Return (X, Y) of the center of cell containing provided text 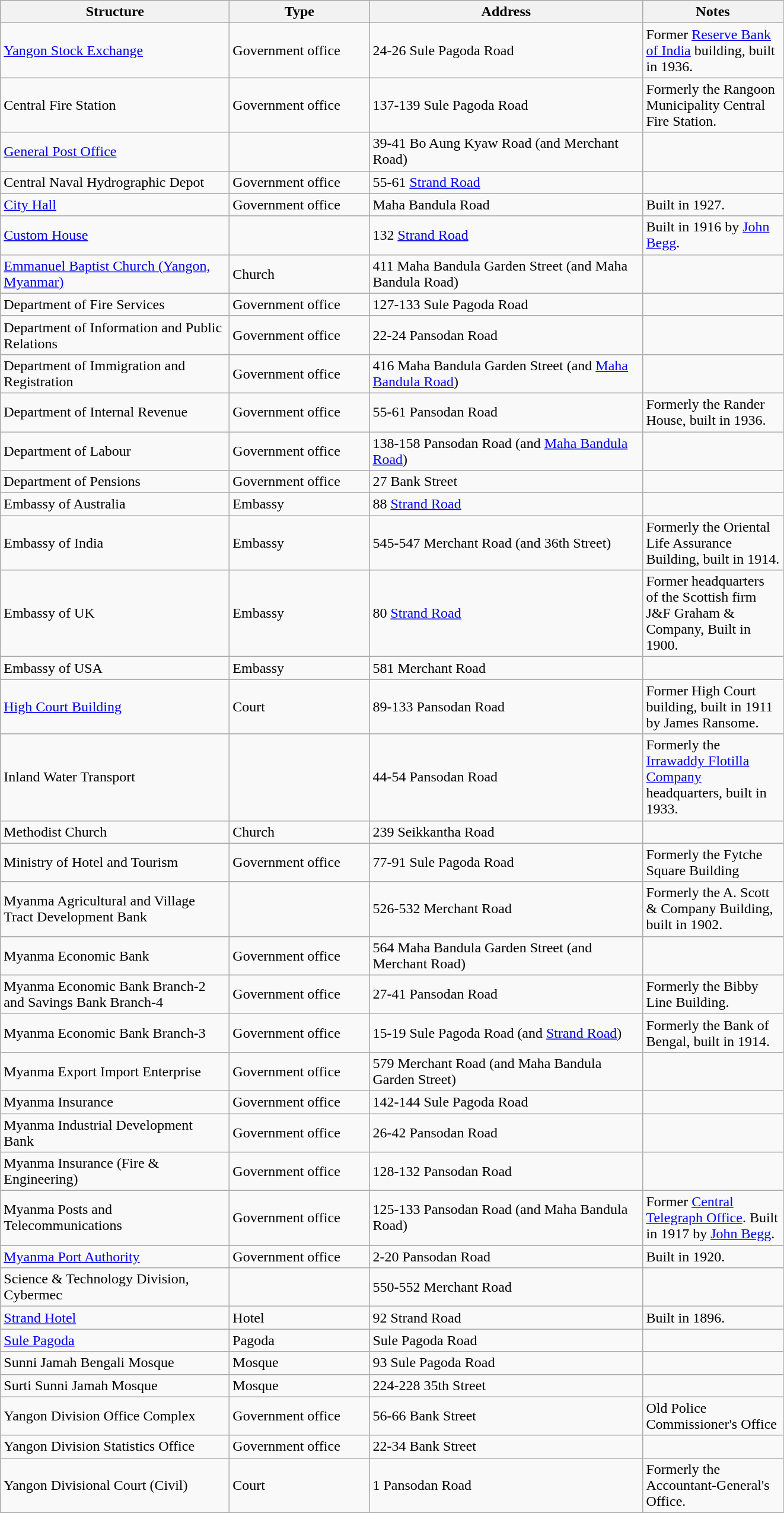
88 Strand Road (506, 504)
581 Merchant Road (506, 668)
Yangon Stock Exchange (115, 50)
27 Bank Street (506, 482)
Formerly the Rangoon Municipality Central Fire Station. (713, 105)
Myanma Industrial Development Bank (115, 1132)
Hotel (299, 1318)
89-133 Pansodan Road (506, 707)
Formerly the A. Scott & Company Building, built in 1902. (713, 909)
2-20 Pansodan Road (506, 1257)
Myanma Economic Bank Branch-3 (115, 1032)
Sule Pagoda Road (506, 1340)
Sunni Jamah Bengali Mosque (115, 1363)
Department of Internal Revenue (115, 412)
Former Central Telegraph Office. Built in 1917 by John Begg. (713, 1218)
Built in 1896. (713, 1318)
239 Seikkantha Road (506, 832)
137-139 Sule Pagoda Road (506, 105)
General Post Office (115, 152)
26-42 Pansodan Road (506, 1132)
1 Pansodan Road (506, 1485)
55-61 Strand Road (506, 182)
Myanma Posts and Telecommunications (115, 1218)
Inland Water Transport (115, 777)
Myanma Economic Bank (115, 955)
77-91 Sule Pagoda Road (506, 863)
138-158 Pansodan Road (and Maha Bandula Road) (506, 451)
Emmanuel Baptist Church (Yangon, Myanmar) (115, 274)
224-228 35th Street (506, 1385)
411 Maha Bandula Garden Street (and Maha Bandula Road) (506, 274)
39-41 Bo Aung Kyaw Road (and Merchant Road) (506, 152)
526-532 Merchant Road (506, 909)
Embassy of Australia (115, 504)
Yangon Division Office Complex (115, 1416)
Old Police Commissioner's Office (713, 1416)
Central Fire Station (115, 105)
545-547 Merchant Road (and 36th Street) (506, 543)
Structure (115, 12)
579 Merchant Road (and Maha Bandula Garden Street) (506, 1072)
Department of Labour (115, 451)
Yangon Division Statistics Office (115, 1447)
Science & Technology Division, Cybermec (115, 1288)
Pagoda (299, 1340)
15-19 Sule Pagoda Road (and Strand Road) (506, 1032)
Central Naval Hydrographic Depot (115, 182)
Myanma Insurance (Fire & Engineering) (115, 1171)
Myanma Export Import Enterprise (115, 1072)
Type (299, 12)
Embassy of India (115, 543)
22-34 Bank Street (506, 1447)
142-144 Sule Pagoda Road (506, 1102)
Department of Fire Services (115, 304)
92 Strand Road (506, 1318)
Formerly the Bibby Line Building. (713, 994)
Formerly the Rander House, built in 1936. (713, 412)
Myanma Agricultural and Village Tract Development Bank (115, 909)
Built in 1927. (713, 205)
Former High Court building, built in 1911 by James Ransome. (713, 707)
Embassy of USA (115, 668)
125-133 Pansodan Road (and Maha Bandula Road) (506, 1218)
Address (506, 12)
564 Maha Bandula Garden Street (and Merchant Road) (506, 955)
Strand Hotel (115, 1318)
Embassy of UK (115, 614)
High Court Building (115, 707)
Formerly the Oriental Life Assurance Building, built in 1914. (713, 543)
127-133 Sule Pagoda Road (506, 304)
55-61 Pansodan Road (506, 412)
Maha Bandula Road (506, 205)
22-24 Pansodan Road (506, 335)
44-54 Pansodan Road (506, 777)
Formerly the Irrawaddy Flotilla Company headquarters, built in 1933. (713, 777)
128-132 Pansodan Road (506, 1171)
Built in 1920. (713, 1257)
416 Maha Bandula Garden Street (and Maha Bandula Road) (506, 374)
Department of Immigration and Registration (115, 374)
550-552 Merchant Road (506, 1288)
56-66 Bank Street (506, 1416)
80 Strand Road (506, 614)
Myanma Port Authority (115, 1257)
Yangon Divisional Court (Civil) (115, 1485)
93 Sule Pagoda Road (506, 1363)
Formerly the Fytche Square Building (713, 863)
Formerly the Bank of Bengal, built in 1914. (713, 1032)
Myanma Economic Bank Branch-2 and Savings Bank Branch-4 (115, 994)
Methodist Church (115, 832)
Ministry of Hotel and Tourism (115, 863)
Former Reserve Bank of India building, built in 1936. (713, 50)
24-26 Sule Pagoda Road (506, 50)
132 Strand Road (506, 235)
Formerly the Accountant-General's Office. (713, 1485)
City Hall (115, 205)
27-41 Pansodan Road (506, 994)
Myanma Insurance (115, 1102)
Built in 1916 by John Begg. (713, 235)
Sule Pagoda (115, 1340)
Former headquarters of the Scottish firm J&F Graham & Company, Built in 1900. (713, 614)
Surti Sunni Jamah Mosque (115, 1385)
Custom House (115, 235)
Department of Information and Public Relations (115, 335)
Notes (713, 12)
Department of Pensions (115, 482)
